Return the [x, y] coordinate for the center point of the cell that contains the specified text.  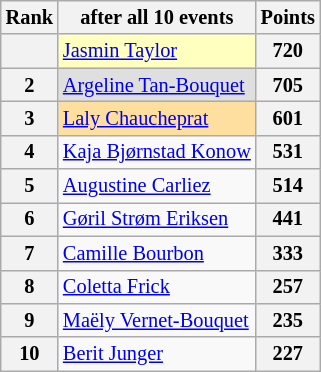
after all 10 events [157, 17]
Jasmin Taylor [157, 51]
333 [288, 253]
9 [30, 320]
10 [30, 354]
705 [288, 85]
2 [30, 85]
531 [288, 152]
235 [288, 320]
Gøril Strøm Eriksen [157, 219]
720 [288, 51]
5 [30, 186]
Augustine Carliez [157, 186]
4 [30, 152]
7 [30, 253]
Argeline Tan-Bouquet [157, 85]
Rank [30, 17]
514 [288, 186]
Kaja Bjørnstad Konow [157, 152]
6 [30, 219]
Berit Junger [157, 354]
Points [288, 17]
Maëly Vernet-Bouquet [157, 320]
8 [30, 287]
257 [288, 287]
Coletta Frick [157, 287]
441 [288, 219]
Laly Chaucheprat [157, 118]
3 [30, 118]
Camille Bourbon [157, 253]
601 [288, 118]
227 [288, 354]
